Extract the [X, Y] coordinate from the center of the cell holding the provided text.  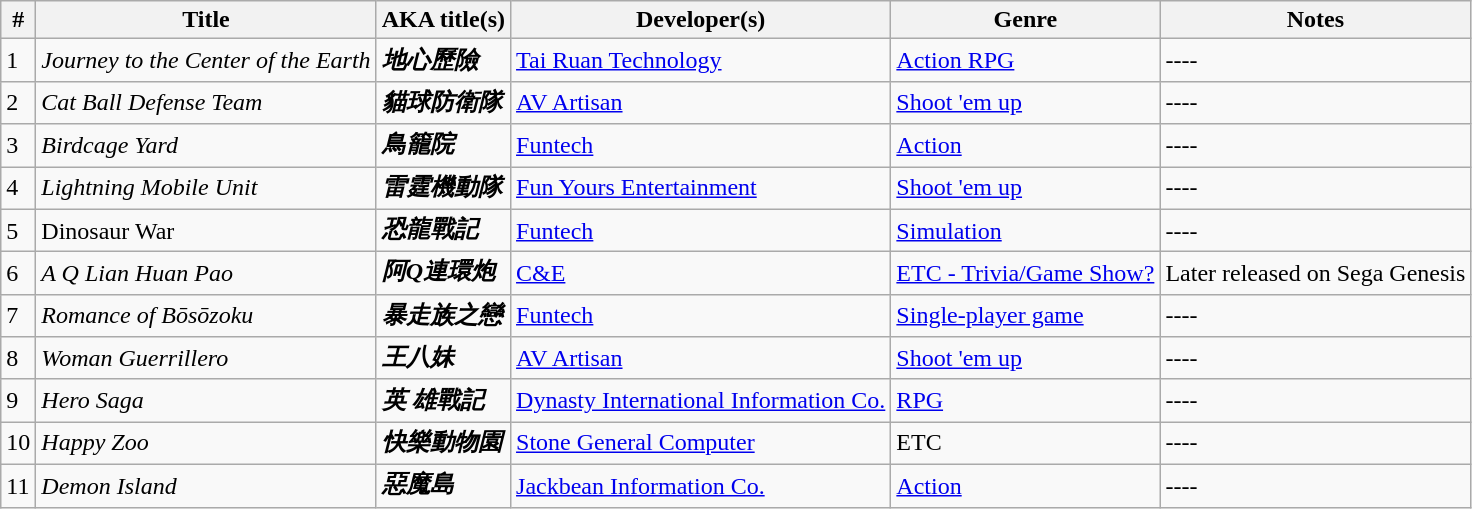
Happy Zoo [206, 444]
阿Q連環炮 [443, 274]
11 [18, 486]
# [18, 20]
雷霆機動隊 [443, 188]
貓球防衛隊 [443, 102]
2 [18, 102]
9 [18, 400]
AKA title(s) [443, 20]
Woman Guerrillero [206, 358]
ETC [1026, 444]
6 [18, 274]
王八妹 [443, 358]
Cat Ball Defense Team [206, 102]
快樂動物園 [443, 444]
Title [206, 20]
鳥籠院 [443, 146]
A Q Lian Huan Pao [206, 274]
C&E [701, 274]
Single-player game [1026, 316]
暴走族之戀 [443, 316]
Stone General Computer [701, 444]
Lightning Mobile Unit [206, 188]
7 [18, 316]
1 [18, 60]
3 [18, 146]
Birdcage Yard [206, 146]
RPG [1026, 400]
Journey to the Center of the Earth [206, 60]
Simulation [1026, 230]
Genre [1026, 20]
地心歷險 [443, 60]
Later released on Sega Genesis [1316, 274]
Dynasty International Information Co. [701, 400]
恐龍戰記 [443, 230]
4 [18, 188]
Fun Yours Entertainment [701, 188]
Action RPG [1026, 60]
Notes [1316, 20]
英 雄戰記 [443, 400]
Dinosaur War [206, 230]
惡魔島 [443, 486]
Developer(s) [701, 20]
Jackbean Information Co. [701, 486]
10 [18, 444]
5 [18, 230]
Tai Ruan Technology [701, 60]
8 [18, 358]
Hero Saga [206, 400]
Demon Island [206, 486]
ETC - Trivia/Game Show? [1026, 274]
Romance of Bōsōzoku [206, 316]
